Return [X, Y] of the center of cell containing provided text 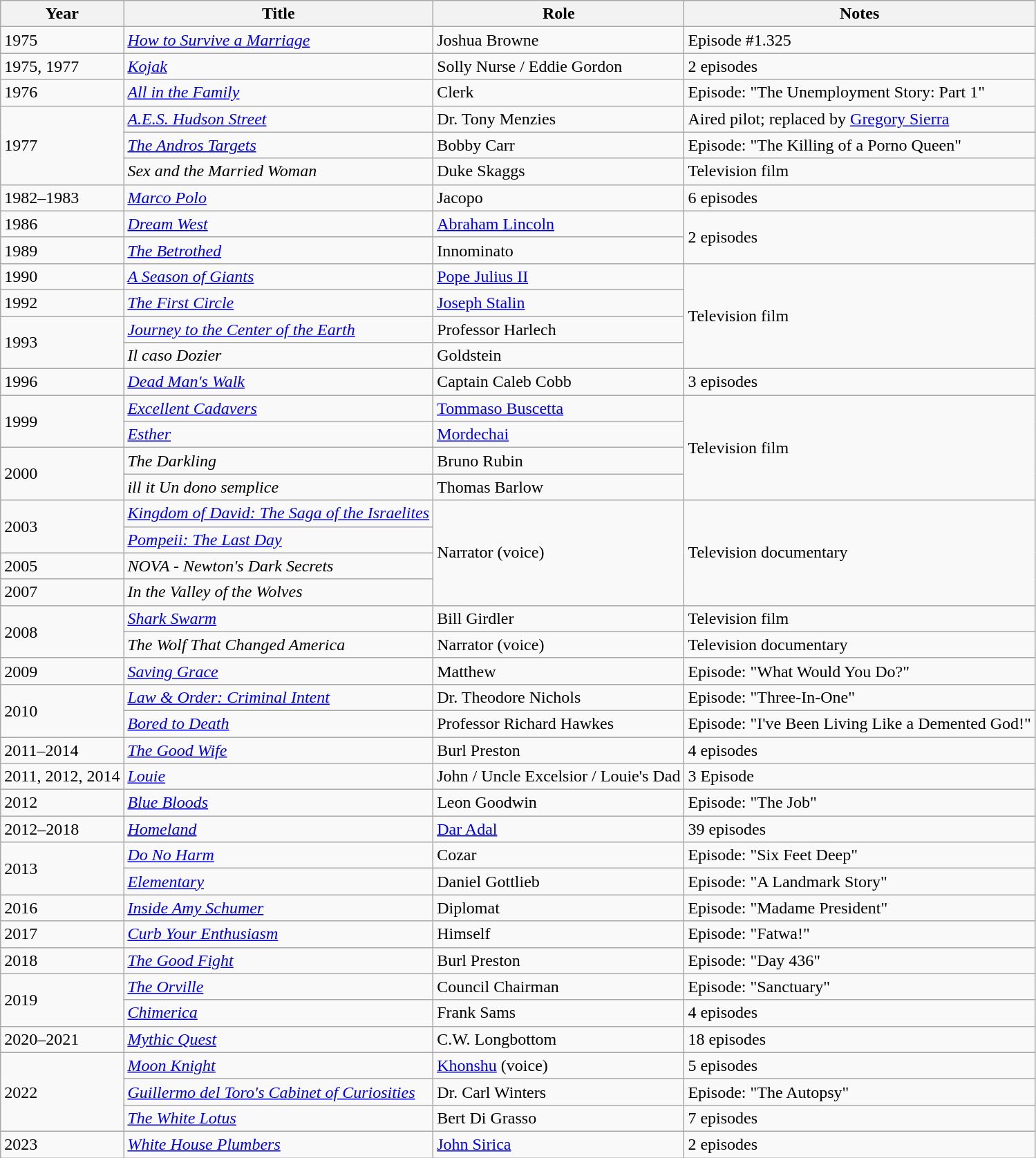
The Orville [279, 987]
Title [279, 14]
Episode: "The Autopsy" [860, 1092]
Dr. Theodore Nichols [558, 697]
2018 [62, 960]
Notes [860, 14]
Year [62, 14]
Episode: "Day 436" [860, 960]
2003 [62, 526]
Journey to the Center of the Earth [279, 330]
Dar Adal [558, 829]
Himself [558, 934]
Matthew [558, 671]
Kojak [279, 66]
Mordechai [558, 435]
1999 [62, 421]
Esther [279, 435]
1996 [62, 382]
2011–2014 [62, 750]
The Darkling [279, 461]
NOVA - Newton's Dark Secrets [279, 566]
3 Episode [860, 777]
Role [558, 14]
Sex and the Married Woman [279, 171]
White House Plumbers [279, 1144]
2022 [62, 1092]
Episode: "Six Feet Deep" [860, 855]
Episode: "What Would You Do?" [860, 671]
1976 [62, 93]
Episode: "A Landmark Story" [860, 882]
Professor Richard Hawkes [558, 723]
6 episodes [860, 198]
C.W. Longbottom [558, 1039]
Leon Goodwin [558, 803]
The White Lotus [279, 1118]
In the Valley of the Wolves [279, 592]
Episode: "Three-In-One" [860, 697]
Thomas Barlow [558, 487]
ill it Un dono semplice [279, 487]
1989 [62, 250]
2017 [62, 934]
Episode: "Sanctuary" [860, 987]
John Sirica [558, 1144]
Professor Harlech [558, 330]
1982–1983 [62, 198]
2023 [62, 1144]
Bobby Carr [558, 145]
3 episodes [860, 382]
Homeland [279, 829]
Do No Harm [279, 855]
Dr. Carl Winters [558, 1092]
2010 [62, 710]
Pope Julius II [558, 276]
Duke Skaggs [558, 171]
2000 [62, 474]
1975 [62, 40]
Solly Nurse / Eddie Gordon [558, 66]
The Wolf That Changed America [279, 645]
Blue Bloods [279, 803]
1993 [62, 343]
2016 [62, 908]
Jacopo [558, 198]
Tommaso Buscetta [558, 408]
2019 [62, 1000]
Episode: "The Killing of a Porno Queen" [860, 145]
Bored to Death [279, 723]
A Season of Giants [279, 276]
Bruno Rubin [558, 461]
Mythic Quest [279, 1039]
Cozar [558, 855]
1975, 1977 [62, 66]
Il caso Dozier [279, 356]
Innominato [558, 250]
A.E.S. Hudson Street [279, 119]
Frank Sams [558, 1013]
Joseph Stalin [558, 303]
Guillermo del Toro's Cabinet of Curiosities [279, 1092]
Bert Di Grasso [558, 1118]
1986 [62, 224]
1990 [62, 276]
Elementary [279, 882]
The First Circle [279, 303]
Pompeii: The Last Day [279, 540]
2009 [62, 671]
Clerk [558, 93]
1992 [62, 303]
Diplomat [558, 908]
The Andros Targets [279, 145]
Joshua Browne [558, 40]
Episode: "Madame President" [860, 908]
John / Uncle Excelsior / Louie's Dad [558, 777]
Goldstein [558, 356]
Moon Knight [279, 1065]
7 episodes [860, 1118]
2008 [62, 632]
1977 [62, 145]
Episode: "I've Been Living Like a Demented God!" [860, 723]
Daniel Gottlieb [558, 882]
All in the Family [279, 93]
Bill Girdler [558, 618]
Aired pilot; replaced by Gregory Sierra [860, 119]
How to Survive a Marriage [279, 40]
The Betrothed [279, 250]
2005 [62, 566]
Khonshu (voice) [558, 1065]
Dream West [279, 224]
Abraham Lincoln [558, 224]
39 episodes [860, 829]
Episode: "The Unemployment Story: Part 1" [860, 93]
Dead Man's Walk [279, 382]
Saving Grace [279, 671]
2013 [62, 868]
2011, 2012, 2014 [62, 777]
2012 [62, 803]
Episode #1.325 [860, 40]
2020–2021 [62, 1039]
Excellent Cadavers [279, 408]
Captain Caleb Cobb [558, 382]
The Good Wife [279, 750]
Council Chairman [558, 987]
2007 [62, 592]
Inside Amy Schumer [279, 908]
Curb Your Enthusiasm [279, 934]
Dr. Tony Menzies [558, 119]
Kingdom of David: The Saga of the Israelites [279, 513]
Marco Polo [279, 198]
2012–2018 [62, 829]
Episode: "The Job" [860, 803]
Episode: "Fatwa!" [860, 934]
Law & Order: Criminal Intent [279, 697]
18 episodes [860, 1039]
5 episodes [860, 1065]
The Good Fight [279, 960]
Chimerica [279, 1013]
Louie [279, 777]
Shark Swarm [279, 618]
